Extract the (X, Y) coordinate from the center of the cell holding the provided text.  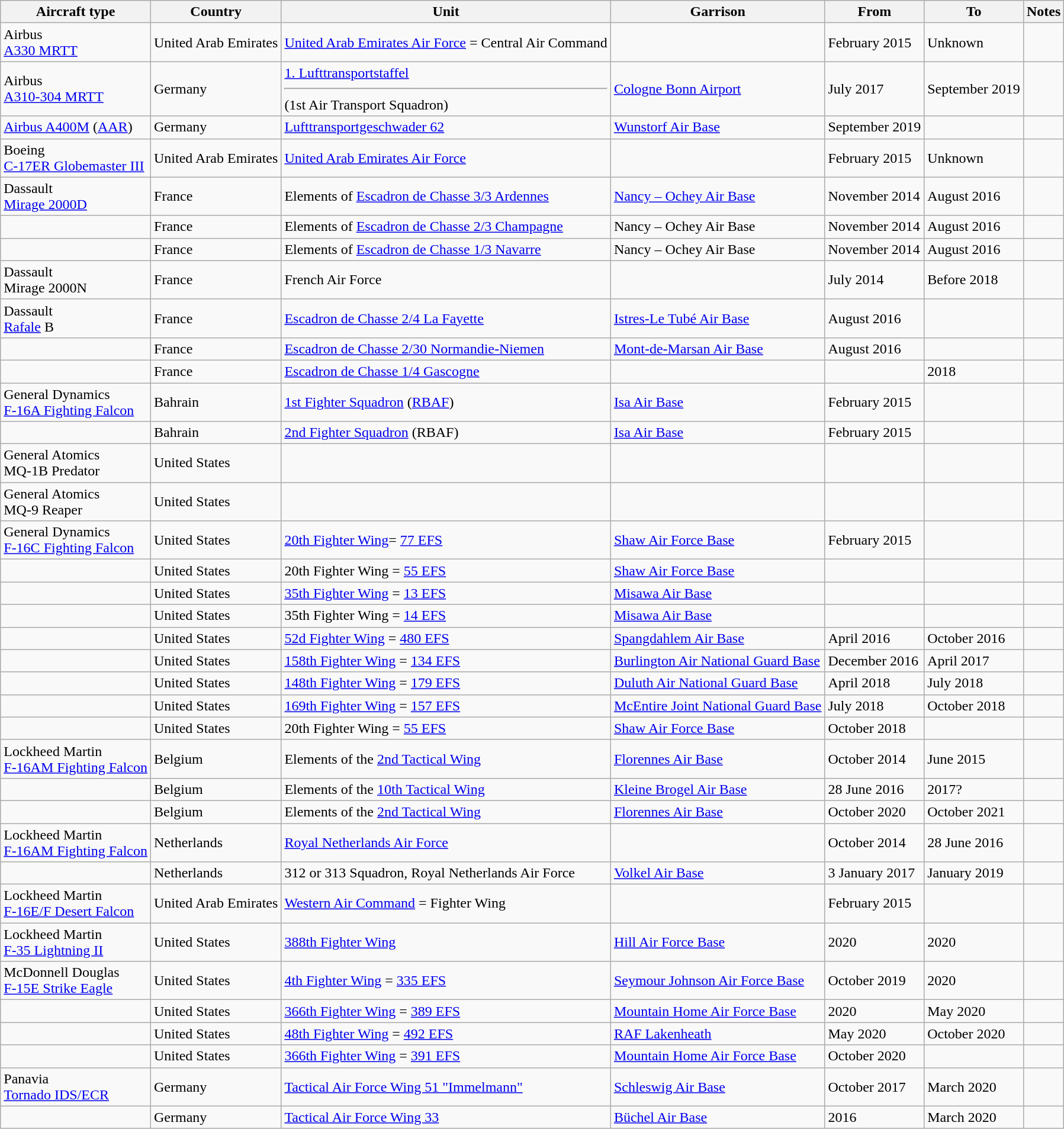
United Arab Emirates Air Force (446, 157)
AirbusA330 MRTT (76, 43)
Lockheed MartinF-35 Lightning II (76, 943)
Elements of Escadron de Chasse 3/3 Ardennes (446, 197)
General AtomicsMQ-9 Reaper (76, 502)
From (875, 12)
169th Fighter Wing = 157 EFS (446, 706)
2018 (974, 371)
Western Air Command = Fighter Wing (446, 903)
RAF Lakenheath (718, 1034)
Escadron de Chasse 1/4 Gascogne (446, 371)
Lufttransportgeschwader 62 (446, 127)
June 2015 (974, 759)
January 2019 (974, 873)
July 2017 (875, 89)
48th Fighter Wing = 492 EFS (446, 1034)
October 2019 (875, 980)
Tactical Air Force Wing 51 "Immelmann" (446, 1087)
35th Fighter Wing = 14 EFS (446, 616)
French Air Force (446, 279)
Duluth Air National Guard Base (718, 683)
April 2018 (875, 683)
October 2016 (974, 638)
Elements of the 10th Tactical Wing (446, 789)
October 2021 (974, 812)
Schleswig Air Base (718, 1087)
December 2016 (875, 661)
35th Fighter Wing = 13 EFS (446, 593)
20th Fighter Wing= 77 EFS (446, 540)
Tactical Air Force Wing 33 (446, 1117)
148th Fighter Wing = 179 EFS (446, 683)
Escadron de Chasse 2/4 La Fayette (446, 319)
158th Fighter Wing = 134 EFS (446, 661)
General DynamicsF-16A Fighting Falcon (76, 401)
General DynamicsF-16C Fighting Falcon (76, 540)
BoeingC-17ER Globemaster III (76, 157)
Royal Netherlands Air Force (446, 842)
Burlington Air National Guard Base (718, 661)
312 or 313 Squadron, Royal Netherlands Air Force (446, 873)
DassaultMirage 2000D (76, 197)
Elements of Escadron de Chasse 1/3 Navarre (446, 249)
Before 2018 (974, 279)
Kleine Brogel Air Base (718, 789)
McEntire Joint National Guard Base (718, 706)
1st Fighter Squadron (RBAF) (446, 401)
Hill Air Force Base (718, 943)
Volkel Air Base (718, 873)
Aircraft type (76, 12)
Unit (446, 12)
366th Fighter Wing = 391 EFS (446, 1056)
AirbusA310-304 MRTT (76, 89)
Spangdahlem Air Base (718, 638)
3 January 2017 (875, 873)
1. Lufttransportstaffel(1st Air Transport Squadron) (446, 89)
October 2017 (875, 1087)
Dassault Mirage 2000N (76, 279)
Lockheed MartinF-16E/F Desert Falcon (76, 903)
4th Fighter Wing = 335 EFS (446, 980)
Country (216, 12)
Büchel Air Base (718, 1117)
Notes (1043, 12)
To (974, 12)
Seymour Johnson Air Force Base (718, 980)
366th Fighter Wing = 389 EFS (446, 1011)
Elements of Escadron de Chasse 2/3 Champagne (446, 227)
General AtomicsMQ-1B Predator (76, 463)
Cologne Bonn Airport (718, 89)
Escadron de Chasse 2/30 Normandie-Niemen (446, 349)
388th Fighter Wing (446, 943)
Wunstorf Air Base (718, 127)
2017? (974, 789)
DassaultRafale B (76, 319)
July 2014 (875, 279)
April 2017 (974, 661)
Istres-Le Tubé Air Base (718, 319)
52d Fighter Wing = 480 EFS (446, 638)
April 2016 (875, 638)
United Arab Emirates Air Force = Central Air Command (446, 43)
McDonnell DouglasF-15E Strike Eagle (76, 980)
Garrison (718, 12)
PanaviaTornado IDS/ECR (76, 1087)
2016 (875, 1117)
2nd Fighter Squadron (RBAF) (446, 433)
Mont-de-Marsan Air Base (718, 349)
Airbus A400M (AAR) (76, 127)
